Detect which cell encompasses the target text, then output its [x, y] center coordinate. 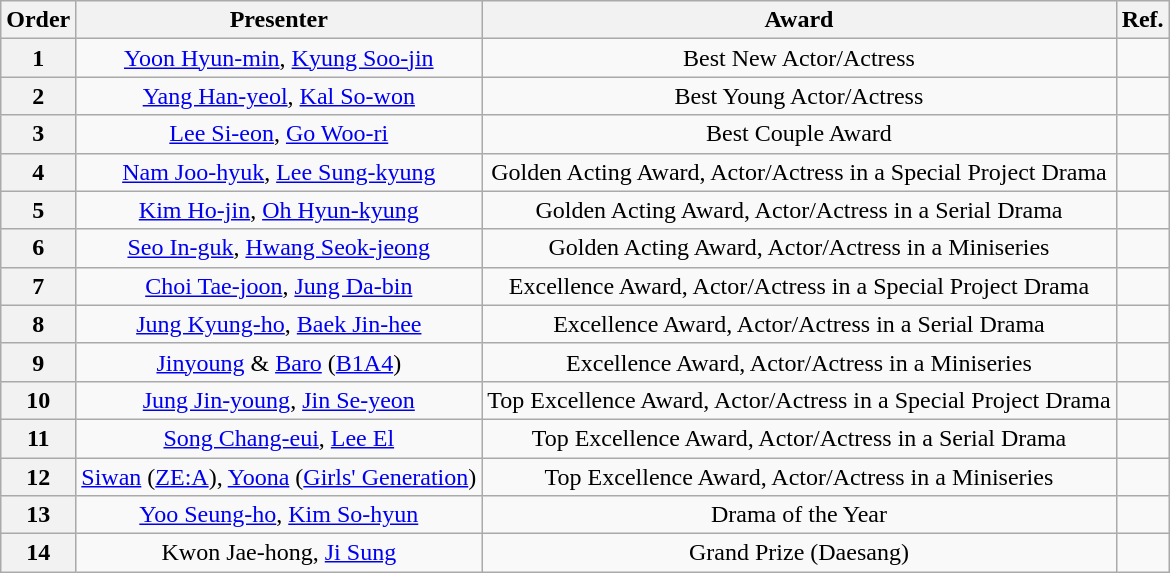
Presenter [279, 20]
12 [38, 477]
Kwon Jae-hong, Ji Sung [279, 553]
Best New Actor/Actress [799, 58]
Seo In-guk, Hwang Seok-jeong [279, 248]
Nam Joo-hyuk, Lee Sung-kyung [279, 172]
10 [38, 400]
Golden Acting Award, Actor/Actress in a Miniseries [799, 248]
Jung Jin-young, Jin Se-yeon [279, 400]
Golden Acting Award, Actor/Actress in a Serial Drama [799, 210]
Choi Tae-joon, Jung Da-bin [279, 286]
Ref. [1142, 20]
Golden Acting Award, Actor/Actress in a Special Project Drama [799, 172]
Order [38, 20]
Excellence Award, Actor/Actress in a Miniseries [799, 362]
5 [38, 210]
Top Excellence Award, Actor/Actress in a Serial Drama [799, 438]
1 [38, 58]
Top Excellence Award, Actor/Actress in a Miniseries [799, 477]
11 [38, 438]
Yoon Hyun-min, Kyung Soo-jin [279, 58]
Yoo Seung-ho, Kim So-hyun [279, 515]
Excellence Award, Actor/Actress in a Serial Drama [799, 324]
7 [38, 286]
Song Chang-eui, Lee El [279, 438]
Jung Kyung-ho, Baek Jin-hee [279, 324]
Grand Prize (Daesang) [799, 553]
Lee Si-eon, Go Woo-ri [279, 134]
Best Couple Award [799, 134]
Jinyoung & Baro (B1A4) [279, 362]
2 [38, 96]
Drama of the Year [799, 515]
3 [38, 134]
Award [799, 20]
Kim Ho-jin, Oh Hyun-kyung [279, 210]
Excellence Award, Actor/Actress in a Special Project Drama [799, 286]
14 [38, 553]
9 [38, 362]
8 [38, 324]
6 [38, 248]
Yang Han-yeol, Kal So-won [279, 96]
13 [38, 515]
Siwan (ZE:A), Yoona (Girls' Generation) [279, 477]
4 [38, 172]
Best Young Actor/Actress [799, 96]
Top Excellence Award, Actor/Actress in a Special Project Drama [799, 400]
